For the text-containing cell, return its midpoint in (X, Y) coordinate format. 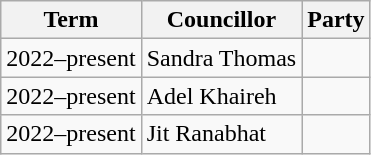
Adel Khaireh (222, 96)
Councillor (222, 20)
Term (71, 20)
Sandra Thomas (222, 58)
Jit Ranabhat (222, 134)
Party (336, 20)
